Search for the cell housing the specified text and yield its [x, y] center coordinate. 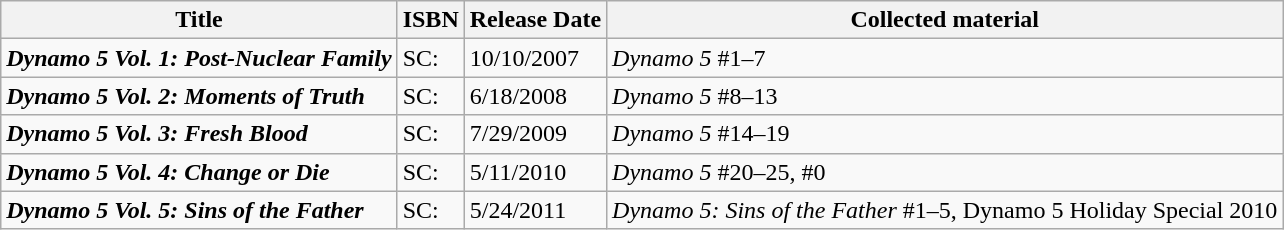
5/11/2010 [535, 172]
Title [199, 20]
10/10/2007 [535, 58]
Collected material [945, 20]
Dynamo 5 #14–19 [945, 134]
6/18/2008 [535, 96]
5/24/2011 [535, 210]
Dynamo 5 Vol. 2: Moments of Truth [199, 96]
Dynamo 5 #20–25, #0 [945, 172]
Dynamo 5 #8–13 [945, 96]
Dynamo 5 Vol. 3: Fresh Blood [199, 134]
Release Date [535, 20]
Dynamo 5: Sins of the Father #1–5, Dynamo 5 Holiday Special 2010 [945, 210]
7/29/2009 [535, 134]
Dynamo 5 Vol. 4: Change or Die [199, 172]
Dynamo 5 #1–7 [945, 58]
ISBN [430, 20]
Dynamo 5 Vol. 5: Sins of the Father [199, 210]
Dynamo 5 Vol. 1: Post-Nuclear Family [199, 58]
